Output the (x, y) coordinate of the center of the cell containing the given text.  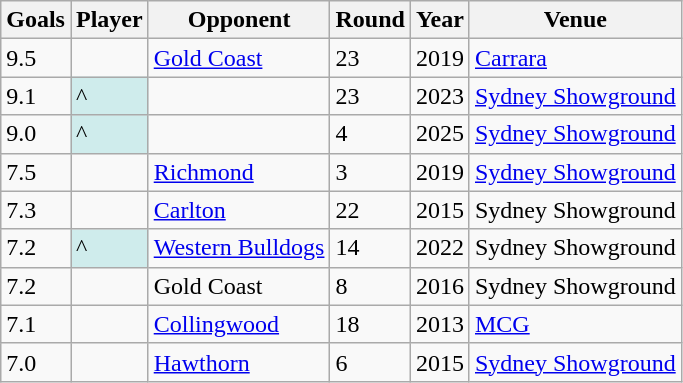
2022 (440, 248)
Carrara (575, 58)
Opponent (239, 20)
9.1 (36, 96)
7.0 (36, 362)
Year (440, 20)
2013 (440, 324)
9.0 (36, 134)
MCG (575, 324)
2016 (440, 286)
7.3 (36, 210)
8 (370, 286)
Collingwood (239, 324)
Western Bulldogs (239, 248)
7.1 (36, 324)
2025 (440, 134)
2023 (440, 96)
9.5 (36, 58)
Goals (36, 20)
22 (370, 210)
18 (370, 324)
4 (370, 134)
6 (370, 362)
Richmond (239, 172)
Venue (575, 20)
Round (370, 20)
Hawthorn (239, 362)
Carlton (239, 210)
3 (370, 172)
7.5 (36, 172)
Player (109, 20)
14 (370, 248)
